From the cell containing the given text, extract its center point as (x, y) coordinate. 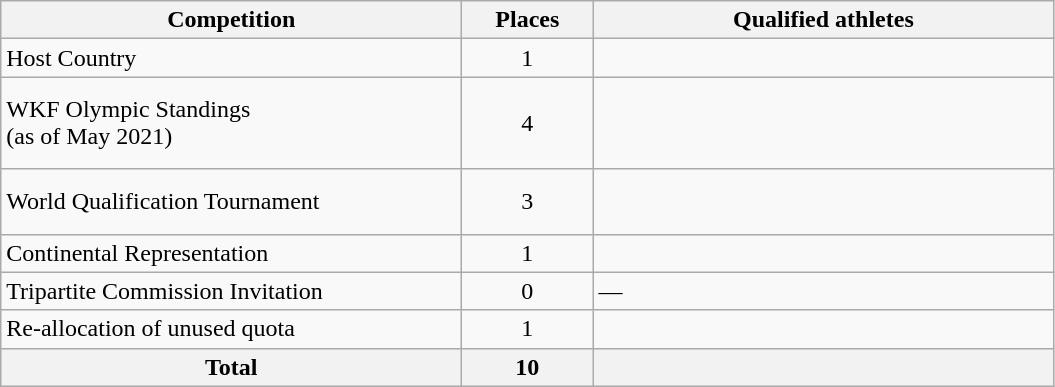
— (824, 291)
WKF Olympic Standings(as of May 2021) (232, 123)
Host Country (232, 58)
4 (528, 123)
Qualified athletes (824, 20)
Continental Representation (232, 253)
0 (528, 291)
Places (528, 20)
World Qualification Tournament (232, 202)
Re-allocation of unused quota (232, 329)
Competition (232, 20)
Total (232, 367)
Tripartite Commission Invitation (232, 291)
10 (528, 367)
3 (528, 202)
